Locate the cell with the specified text and output its [x, y] center coordinate. 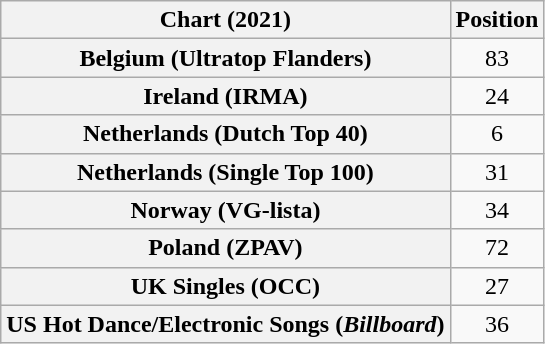
31 [497, 172]
27 [497, 286]
72 [497, 248]
UK Singles (OCC) [226, 286]
6 [497, 134]
Netherlands (Single Top 100) [226, 172]
36 [497, 324]
83 [497, 58]
Ireland (IRMA) [226, 96]
US Hot Dance/Electronic Songs (Billboard) [226, 324]
Netherlands (Dutch Top 40) [226, 134]
24 [497, 96]
Belgium (Ultratop Flanders) [226, 58]
Chart (2021) [226, 20]
Position [497, 20]
34 [497, 210]
Poland (ZPAV) [226, 248]
Norway (VG-lista) [226, 210]
